Pinpoint the cell where the given text exists, returning its (x, y) midpoint coordinate. 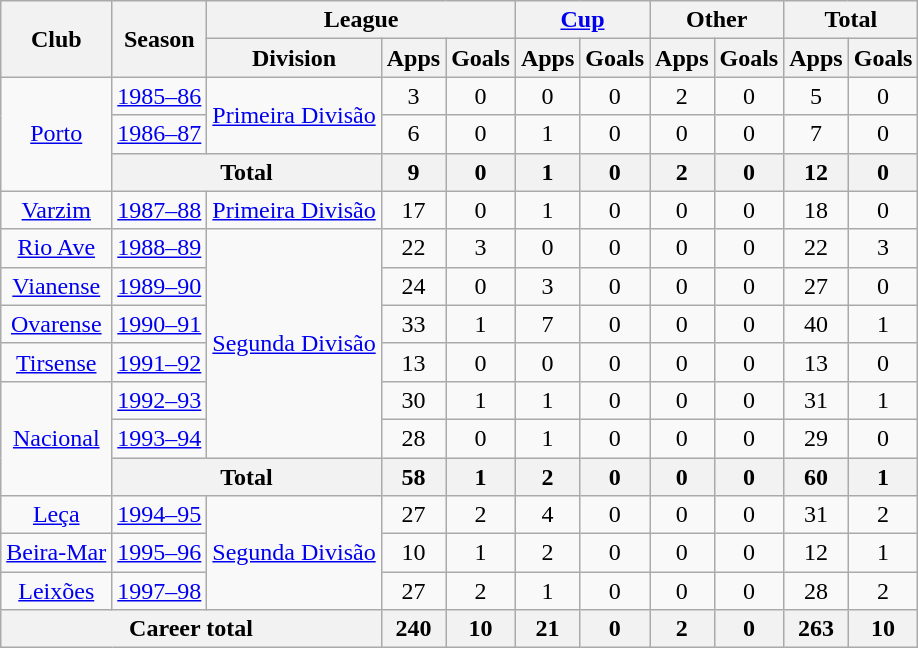
Porto (56, 134)
Rio Ave (56, 248)
Cup (582, 20)
Varzim (56, 210)
21 (547, 629)
17 (413, 210)
1989–90 (160, 286)
1991–92 (160, 362)
29 (816, 438)
Division (294, 58)
9 (413, 172)
240 (413, 629)
30 (413, 400)
60 (816, 477)
1997–98 (160, 591)
24 (413, 286)
League (362, 20)
1988–89 (160, 248)
4 (547, 515)
5 (816, 96)
Leça (56, 515)
1985–86 (160, 96)
263 (816, 629)
40 (816, 324)
33 (413, 324)
Leixões (56, 591)
18 (816, 210)
6 (413, 134)
Beira-Mar (56, 553)
Season (160, 39)
1992–93 (160, 400)
1986–87 (160, 134)
1994–95 (160, 515)
Nacional (56, 438)
58 (413, 477)
1993–94 (160, 438)
1987–88 (160, 210)
Ovarense (56, 324)
Career total (191, 629)
1990–91 (160, 324)
1995–96 (160, 553)
Tirsense (56, 362)
Club (56, 39)
Vianense (56, 286)
Other (717, 20)
